Output the (x, y) coordinate of the center of the cell containing the given text.  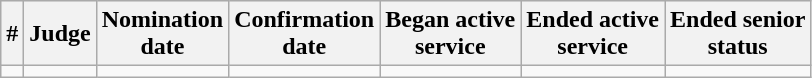
Judge (60, 34)
Ended activeservice (593, 34)
# (12, 34)
Nominationdate (162, 34)
Began activeservice (450, 34)
Confirmationdate (304, 34)
Ended seniorstatus (737, 34)
